Scan for the cell matching the given text and deliver its (X, Y) coordinate at center. 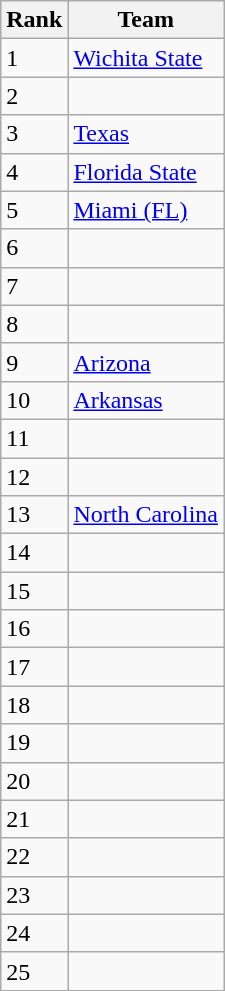
Team (146, 20)
18 (34, 705)
9 (34, 362)
17 (34, 667)
Rank (34, 20)
10 (34, 400)
14 (34, 553)
1 (34, 58)
12 (34, 477)
13 (34, 515)
22 (34, 857)
4 (34, 172)
Texas (146, 134)
Arkansas (146, 400)
20 (34, 781)
21 (34, 819)
7 (34, 286)
15 (34, 591)
11 (34, 438)
6 (34, 248)
23 (34, 895)
Miami (FL) (146, 210)
North Carolina (146, 515)
16 (34, 629)
2 (34, 96)
3 (34, 134)
24 (34, 933)
5 (34, 210)
8 (34, 324)
Wichita State (146, 58)
Florida State (146, 172)
Arizona (146, 362)
19 (34, 743)
25 (34, 971)
